From the cell containing the given text, extract its center point as [x, y] coordinate. 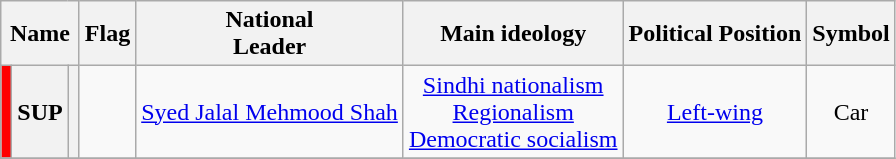
Sindhi nationalismRegionalismDemocratic socialism [513, 112]
NationalLeader [270, 34]
Left-wing [715, 112]
Flag [107, 34]
Car [851, 112]
Symbol [851, 34]
Name [40, 34]
Syed Jalal Mehmood Shah [270, 112]
Political Position [715, 34]
SUP [40, 112]
Main ideology [513, 34]
